From the cell containing the given text, extract its center point as [x, y] coordinate. 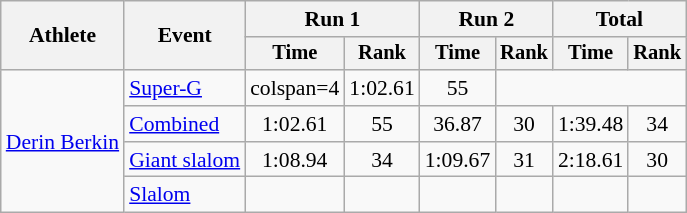
31 [524, 160]
colspan=4 [294, 88]
Athlete [62, 36]
1:09.67 [458, 160]
2:18.61 [590, 160]
Total [620, 19]
1:39.48 [590, 124]
Super-G [184, 88]
1:08.94 [294, 160]
Slalom [184, 195]
36.87 [458, 124]
Derin Berkin [62, 141]
Giant slalom [184, 160]
Run 1 [332, 19]
Event [184, 36]
Run 2 [486, 19]
Combined [184, 124]
